For the text-containing cell, return its midpoint in (x, y) coordinate format. 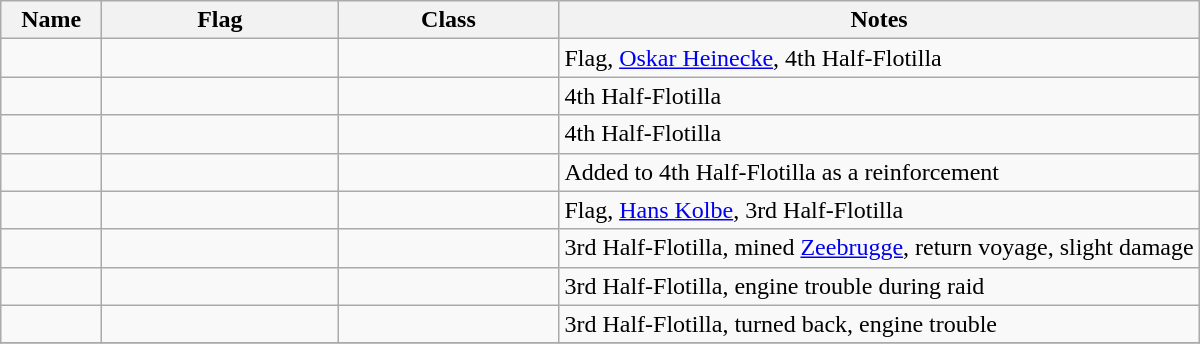
Name (52, 20)
Flag (220, 20)
Flag, Hans Kolbe, 3rd Half-Flotilla (879, 210)
Flag, Oskar Heinecke, 4th Half-Flotilla (879, 58)
3rd Half-Flotilla, mined Zeebrugge, return voyage, slight damage (879, 248)
3rd Half-Flotilla, turned back, engine trouble (879, 324)
3rd Half-Flotilla, engine trouble during raid (879, 286)
Added to 4th Half-Flotilla as a reinforcement (879, 172)
Class (448, 20)
Notes (879, 20)
